Scan for the cell matching the given text and deliver its (x, y) coordinate at center. 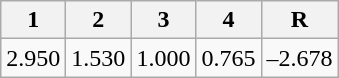
2 (98, 20)
–2.678 (300, 58)
4 (228, 20)
R (300, 20)
1.000 (164, 58)
1 (34, 20)
0.765 (228, 58)
1.530 (98, 58)
3 (164, 20)
2.950 (34, 58)
